Capture the cell that displays the provided text and extract its (x, y) central coordinate. 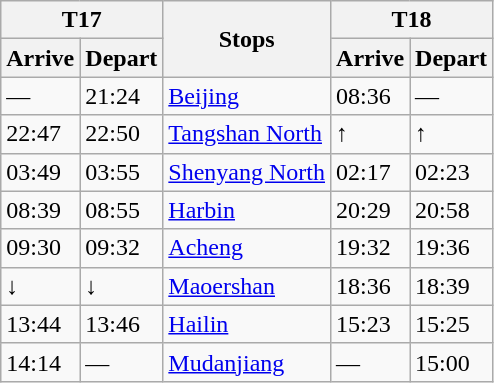
Beijing (247, 96)
22:50 (122, 134)
08:39 (40, 210)
15:00 (452, 362)
Acheng (247, 248)
15:25 (452, 324)
20:29 (370, 210)
Mudanjiang (247, 362)
08:36 (370, 96)
19:36 (452, 248)
09:32 (122, 248)
20:58 (452, 210)
03:55 (122, 172)
Maoershan (247, 286)
18:36 (370, 286)
18:39 (452, 286)
03:49 (40, 172)
Shenyang North (247, 172)
Harbin (247, 210)
19:32 (370, 248)
02:23 (452, 172)
T17 (82, 20)
13:44 (40, 324)
13:46 (122, 324)
Tangshan North (247, 134)
Hailin (247, 324)
T18 (412, 20)
Stops (247, 39)
22:47 (40, 134)
15:23 (370, 324)
08:55 (122, 210)
14:14 (40, 362)
21:24 (122, 96)
02:17 (370, 172)
09:30 (40, 248)
